Determine the (x, y) coordinate at the center of the cell enclosing the given text.  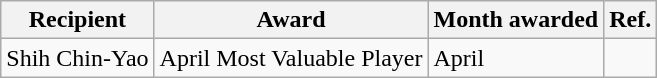
Shih Chin-Yao (78, 58)
Month awarded (516, 20)
Recipient (78, 20)
Ref. (630, 20)
April Most Valuable Player (291, 58)
Award (291, 20)
April (516, 58)
